Pinpoint the cell where the given text exists, returning its [x, y] midpoint coordinate. 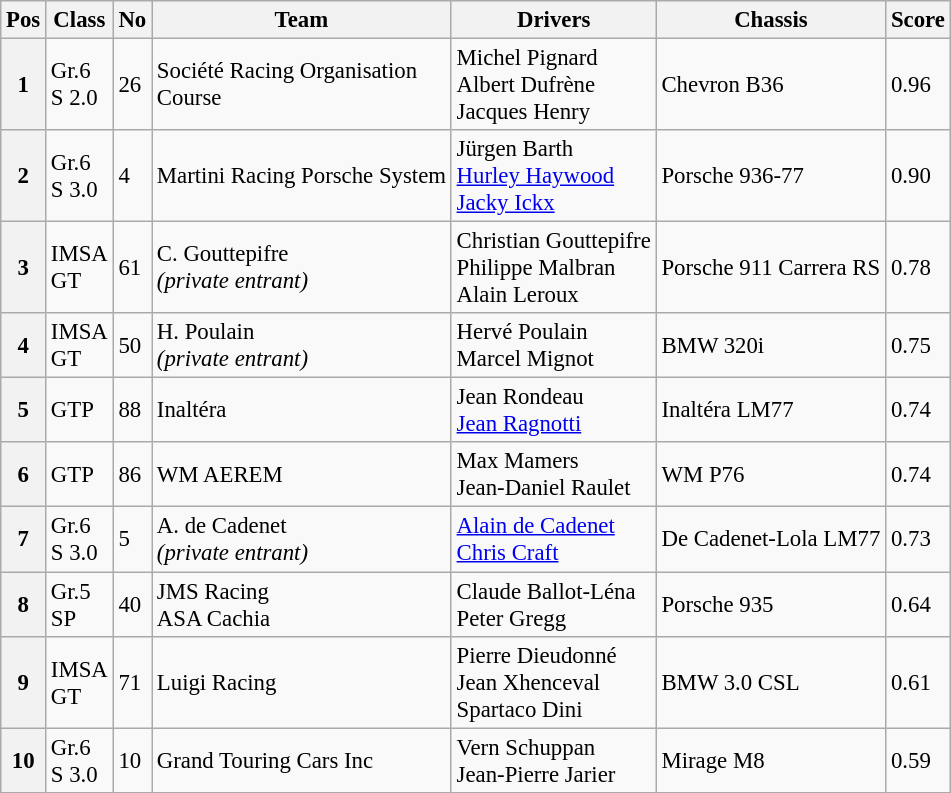
Drivers [554, 20]
WM P76 [770, 474]
40 [132, 604]
Chassis [770, 20]
Vern Schuppan Jean-Pierre Jarier [554, 760]
Claude Ballot-Léna Peter Gregg [554, 604]
0.96 [918, 85]
0.90 [918, 176]
Inaltéra [302, 410]
Jean Rondeau Jean Ragnotti [554, 410]
71 [132, 682]
A. de Cadenet(private entrant) [302, 540]
61 [132, 268]
Jürgen Barth Hurley Haywood Jacky Ickx [554, 176]
Michel Pignard Albert Dufrène Jacques Henry [554, 85]
50 [132, 346]
7 [24, 540]
De Cadenet-Lola LM77 [770, 540]
Class [80, 20]
WM AEREM [302, 474]
0.59 [918, 760]
8 [24, 604]
Pierre Dieudonné Jean Xhenceval Spartaco Dini [554, 682]
No [132, 20]
Inaltéra LM77 [770, 410]
H. Poulain(private entrant) [302, 346]
6 [24, 474]
Martini Racing Porsche System [302, 176]
Hervé Poulain Marcel Mignot [554, 346]
88 [132, 410]
0.73 [918, 540]
Société Racing Organisation Course [302, 85]
26 [132, 85]
Porsche 911 Carrera RS [770, 268]
0.64 [918, 604]
BMW 3.0 CSL [770, 682]
Chevron B36 [770, 85]
Gr.6S 2.0 [80, 85]
Porsche 935 [770, 604]
Alain de Cadenet Chris Craft [554, 540]
0.75 [918, 346]
BMW 320i [770, 346]
Luigi Racing [302, 682]
2 [24, 176]
Christian Gouttepifre Philippe Malbran Alain Leroux [554, 268]
Max Mamers Jean-Daniel Raulet [554, 474]
1 [24, 85]
Score [918, 20]
0.78 [918, 268]
Porsche 936-77 [770, 176]
3 [24, 268]
Gr.5SP [80, 604]
JMS Racing ASA Cachia [302, 604]
86 [132, 474]
9 [24, 682]
Team [302, 20]
C. Gouttepifre(private entrant) [302, 268]
Grand Touring Cars Inc [302, 760]
0.61 [918, 682]
Pos [24, 20]
Mirage M8 [770, 760]
